For the text-containing cell, return its midpoint in [X, Y] coordinate format. 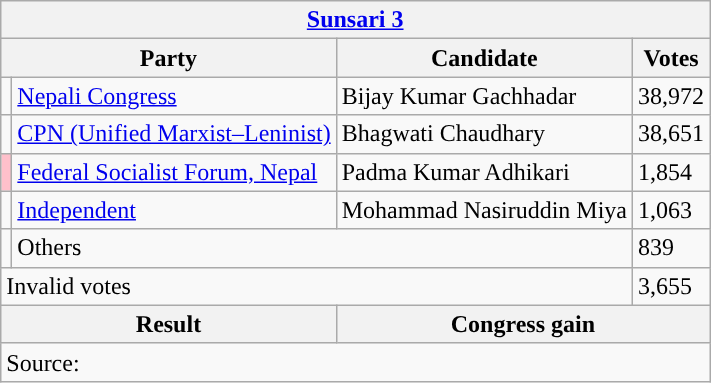
Nepali Congress [174, 96]
Congress gain [522, 324]
CPN (Unified Marxist–Leninist) [174, 134]
Invalid votes [317, 286]
Bijay Kumar Gachhadar [484, 96]
Federal Socialist Forum, Nepal [174, 172]
Independent [174, 210]
38,651 [672, 134]
Bhagwati Chaudhary [484, 134]
Mohammad Nasiruddin Miya [484, 210]
3,655 [672, 286]
Others [322, 248]
839 [672, 248]
Result [168, 324]
1,854 [672, 172]
Party [168, 58]
Votes [672, 58]
Source: [356, 362]
38,972 [672, 96]
1,063 [672, 210]
Sunsari 3 [356, 20]
Candidate [484, 58]
Padma Kumar Adhikari [484, 172]
